Extract the [x, y] coordinate from the center of the cell holding the provided text.  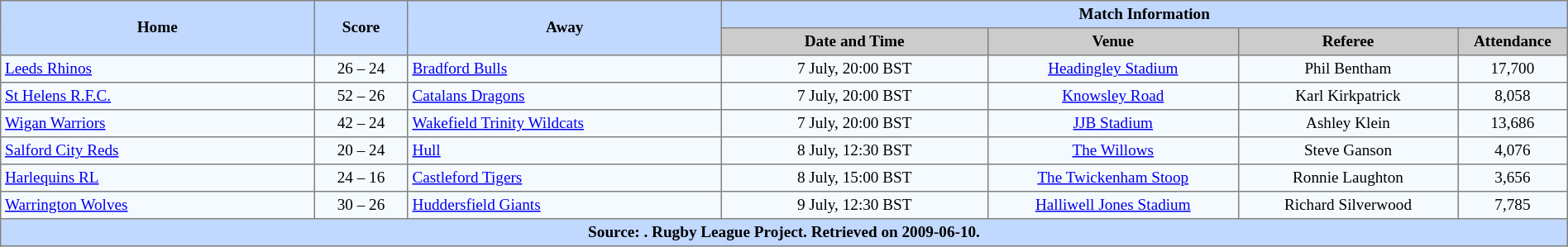
Castleford Tigers [564, 178]
Score [361, 28]
4,076 [1513, 150]
8 July, 15:00 BST [854, 178]
Date and Time [854, 41]
26 – 24 [361, 69]
Venue [1113, 41]
JJB Stadium [1113, 124]
Catalans Dragons [564, 96]
Wakefield Trinity Wildcats [564, 124]
Huddersfield Giants [564, 205]
Knowsley Road [1113, 96]
9 July, 12:30 BST [854, 205]
Karl Kirkpatrick [1348, 96]
St Helens R.F.C. [157, 96]
Match Information [1145, 15]
Richard Silverwood [1348, 205]
Halliwell Jones Stadium [1113, 205]
Home [157, 28]
30 – 26 [361, 205]
Wigan Warriors [157, 124]
Ronnie Laughton [1348, 178]
Bradford Bulls [564, 69]
Phil Bentham [1348, 69]
Referee [1348, 41]
3,656 [1513, 178]
Hull [564, 150]
The Willows [1113, 150]
Harlequins RL [157, 178]
8 July, 12:30 BST [854, 150]
The Twickenham Stoop [1113, 178]
Salford City Reds [157, 150]
Attendance [1513, 41]
24 – 16 [361, 178]
20 – 24 [361, 150]
17,700 [1513, 69]
Ashley Klein [1348, 124]
Leeds Rhinos [157, 69]
Away [564, 28]
Source: . Rugby League Project. Retrieved on 2009-06-10. [784, 233]
Warrington Wolves [157, 205]
8,058 [1513, 96]
7,785 [1513, 205]
Headingley Stadium [1113, 69]
13,686 [1513, 124]
42 – 24 [361, 124]
52 – 26 [361, 96]
Steve Ganson [1348, 150]
